Extract the [X, Y] coordinate from the center of the cell holding the provided text.  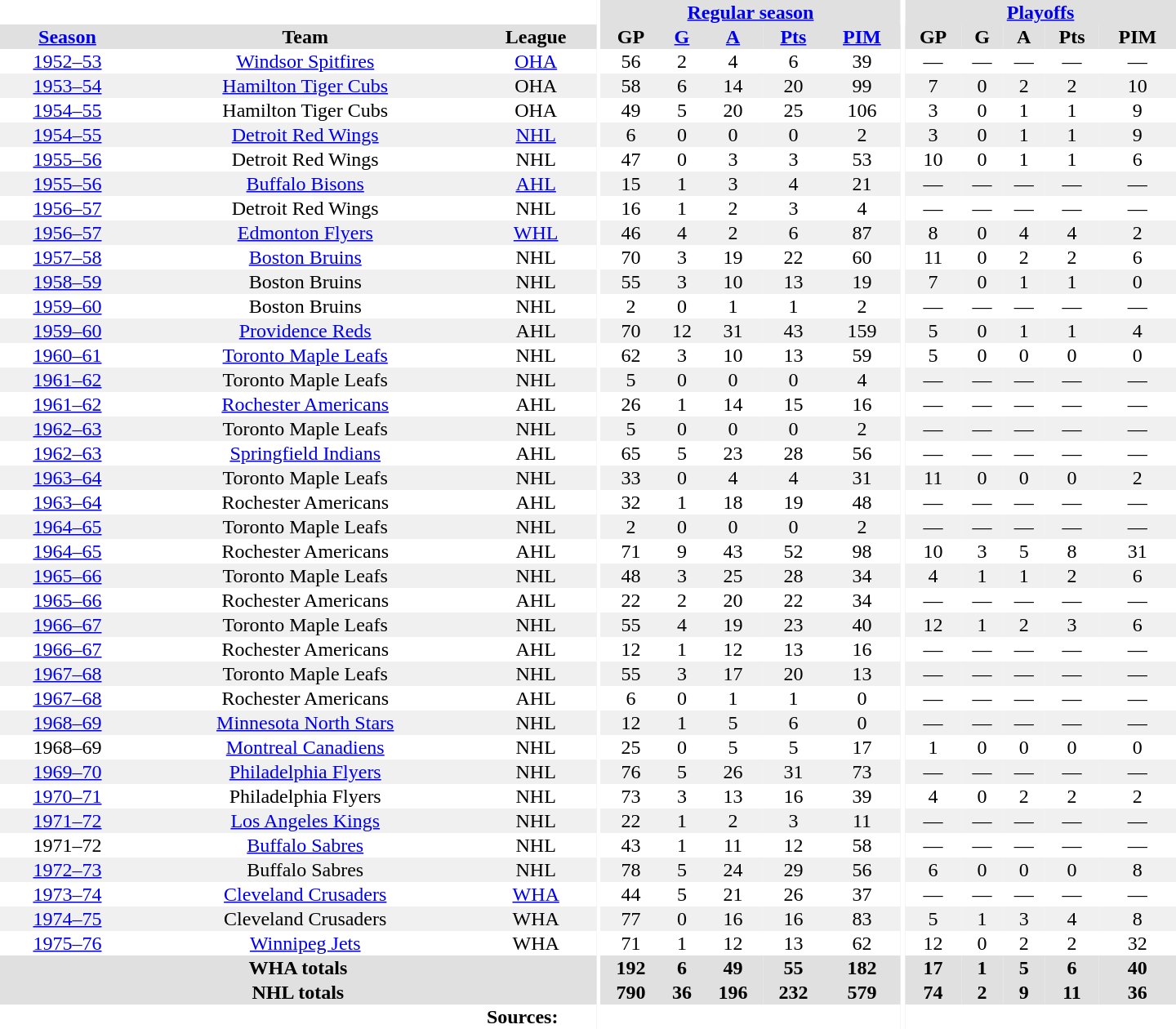
1958–59 [67, 282]
99 [862, 86]
87 [862, 233]
33 [630, 478]
77 [630, 919]
1969–70 [67, 772]
1952–53 [67, 61]
44 [630, 894]
WHL [536, 233]
46 [630, 233]
Season [67, 37]
1960–61 [67, 355]
106 [862, 110]
182 [862, 968]
790 [630, 992]
59 [862, 355]
Buffalo Bisons [305, 184]
159 [862, 331]
1953–54 [67, 86]
Windsor Spitfires [305, 61]
18 [733, 502]
Los Angeles Kings [305, 821]
24 [733, 870]
37 [862, 894]
232 [793, 992]
1974–75 [67, 919]
NHL totals [298, 992]
Edmonton Flyers [305, 233]
Minnesota North Stars [305, 723]
29 [793, 870]
League [536, 37]
WHA totals [298, 968]
52 [793, 551]
65 [630, 453]
196 [733, 992]
Springfield Indians [305, 453]
53 [862, 159]
98 [862, 551]
76 [630, 772]
Playoffs [1040, 12]
1972–73 [67, 870]
Providence Reds [305, 331]
78 [630, 870]
Regular season [750, 12]
1975–76 [67, 943]
1970–71 [67, 796]
1957–58 [67, 257]
Winnipeg Jets [305, 943]
83 [862, 919]
Team [305, 37]
47 [630, 159]
74 [933, 992]
192 [630, 968]
579 [862, 992]
Montreal Canadiens [305, 747]
1973–74 [67, 894]
60 [862, 257]
Sources: [523, 1017]
